Identify which cell holds the provided text, then report its [X, Y] central coordinate. 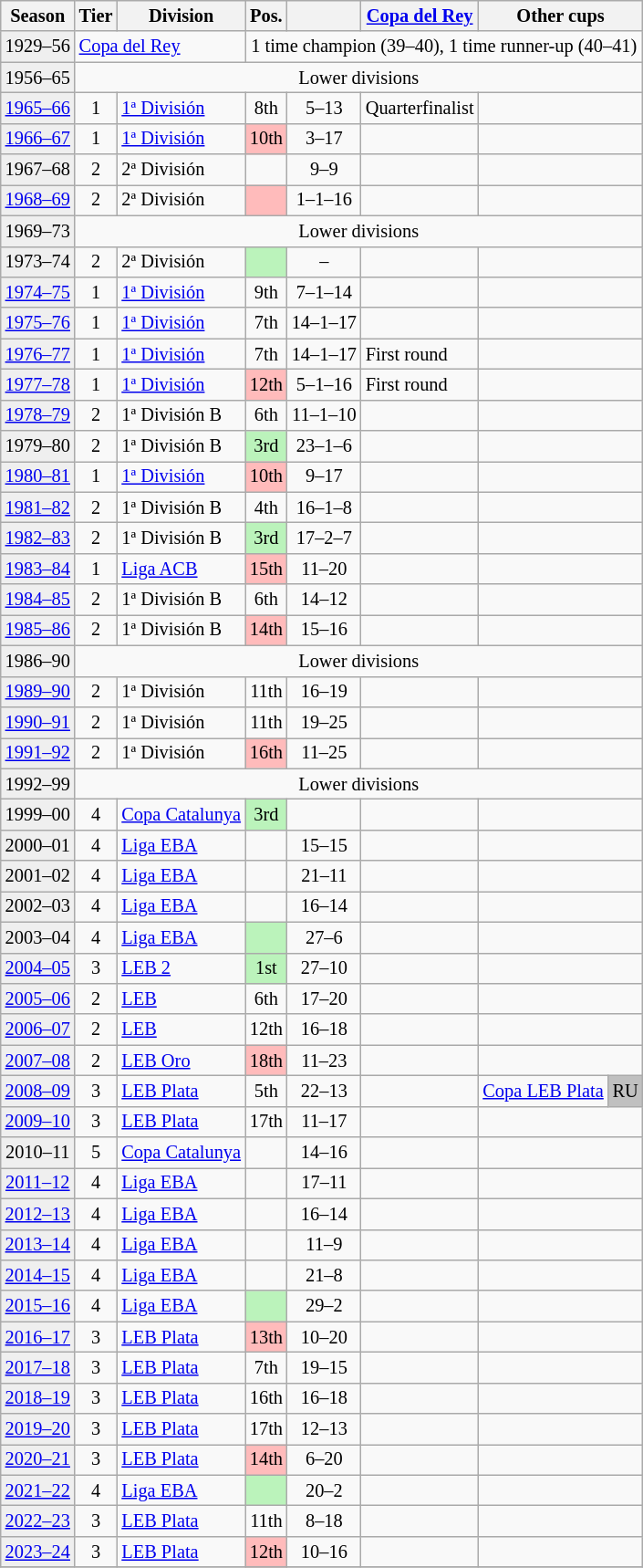
7–1–14 [325, 292]
2022–23 [38, 1521]
2019–20 [38, 1429]
2023–24 [38, 1552]
29–2 [325, 1306]
Quarterfinalist [420, 108]
8–18 [325, 1521]
5–13 [325, 108]
1st [266, 968]
1967–68 [38, 170]
8th [266, 108]
11–20 [325, 569]
2014–15 [38, 1275]
2015–16 [38, 1306]
2008–09 [38, 1091]
1–1–16 [325, 200]
9–9 [325, 170]
22–13 [325, 1091]
1986–90 [38, 661]
2004–05 [38, 968]
27–6 [325, 937]
Copa LEB Plata [543, 1091]
1977–78 [38, 384]
RU [626, 1091]
1968–69 [38, 200]
1999–00 [38, 814]
1974–75 [38, 292]
16–19 [325, 692]
2005–06 [38, 998]
5–1–16 [325, 384]
1973–74 [38, 262]
10–20 [325, 1337]
1929–56 [38, 47]
1984–85 [38, 600]
2007–08 [38, 1061]
1991–92 [38, 753]
2000–01 [38, 845]
2017–18 [38, 1367]
1981–82 [38, 507]
1979–80 [38, 446]
1992–99 [38, 784]
6–20 [325, 1459]
2006–07 [38, 1030]
15–15 [325, 845]
– [325, 262]
2003–04 [38, 937]
Pos. [266, 16]
1965–66 [38, 108]
14–16 [325, 1153]
11–25 [325, 753]
1975–76 [38, 323]
20–2 [325, 1490]
11–9 [325, 1245]
2021–22 [38, 1490]
9th [266, 292]
10–16 [325, 1552]
16–1–8 [325, 507]
LEB 2 [181, 968]
23–1–6 [325, 446]
11–1–10 [325, 415]
1982–83 [38, 538]
11–23 [325, 1061]
Season [38, 16]
5 [97, 1153]
9–17 [325, 476]
2009–10 [38, 1122]
15th [266, 569]
2020–21 [38, 1459]
21–11 [325, 876]
2011–12 [38, 1183]
13th [266, 1337]
14–12 [325, 600]
2018–19 [38, 1398]
5th [266, 1091]
2001–02 [38, 876]
1976–77 [38, 354]
Other cups [560, 16]
4th [266, 507]
2002–03 [38, 906]
2010–11 [38, 1153]
17–2–7 [325, 538]
2012–13 [38, 1214]
19–25 [325, 722]
18th [266, 1061]
19–15 [325, 1367]
1969–73 [38, 231]
Division [181, 16]
21–8 [325, 1275]
LEB Oro [181, 1061]
1980–81 [38, 476]
1983–84 [38, 569]
1 time champion (39–40), 1 time runner-up (40–41) [444, 47]
12–13 [325, 1429]
27–10 [325, 968]
17–11 [325, 1183]
1978–79 [38, 415]
2016–17 [38, 1337]
1966–67 [38, 139]
11–17 [325, 1122]
1985–86 [38, 630]
17–20 [325, 998]
Tier [97, 16]
15–16 [325, 630]
1990–91 [38, 722]
3–17 [325, 139]
1956–65 [38, 78]
Liga ACB [181, 569]
1989–90 [38, 692]
2013–14 [38, 1245]
